Scan for the cell matching the given text and deliver its (x, y) coordinate at center. 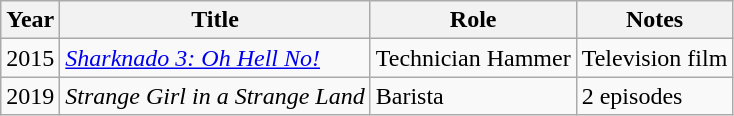
2 episodes (654, 96)
Technician Hammer (473, 58)
Sharknado 3: Oh Hell No! (215, 58)
Strange Girl in a Strange Land (215, 96)
Notes (654, 20)
Barista (473, 96)
2015 (30, 58)
Year (30, 20)
Title (215, 20)
2019 (30, 96)
Television film (654, 58)
Role (473, 20)
